Extract the [X, Y] coordinate from the center of the cell holding the provided text.  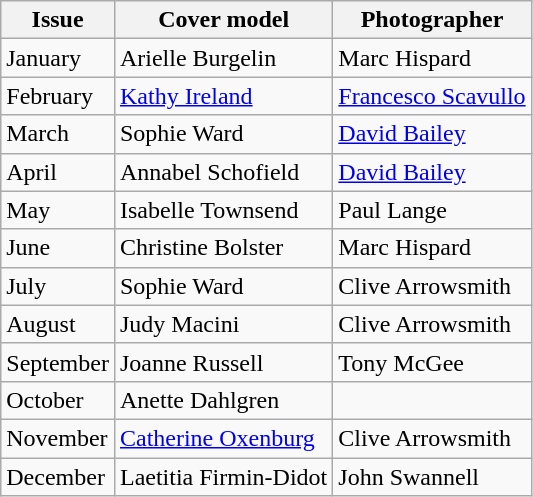
Arielle Burgelin [223, 58]
Anette Dahlgren [223, 400]
Catherine Oxenburg [223, 438]
Judy Macini [223, 324]
February [58, 96]
Annabel Schofield [223, 172]
December [58, 477]
Isabelle Townsend [223, 210]
September [58, 362]
Kathy Ireland [223, 96]
August [58, 324]
Joanne Russell [223, 362]
May [58, 210]
Issue [58, 20]
Laetitia Firmin-Didot [223, 477]
Photographer [432, 20]
Paul Lange [432, 210]
October [58, 400]
April [58, 172]
Francesco Scavullo [432, 96]
June [58, 248]
November [58, 438]
March [58, 134]
Cover model [223, 20]
John Swannell [432, 477]
July [58, 286]
Tony McGee [432, 362]
January [58, 58]
Christine Bolster [223, 248]
